For the text-containing cell, return its midpoint in (X, Y) coordinate format. 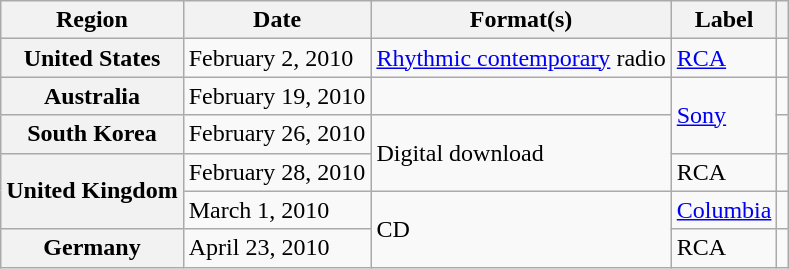
Format(s) (521, 20)
United States (92, 58)
Australia (92, 96)
February 19, 2010 (277, 96)
Sony (724, 115)
Germany (92, 248)
Label (724, 20)
United Kingdom (92, 191)
February 2, 2010 (277, 58)
February 28, 2010 (277, 172)
April 23, 2010 (277, 248)
March 1, 2010 (277, 210)
Date (277, 20)
South Korea (92, 134)
Digital download (521, 153)
Columbia (724, 210)
CD (521, 229)
February 26, 2010 (277, 134)
Rhythmic contemporary radio (521, 58)
Region (92, 20)
